For the text-containing cell, return its midpoint in (X, Y) coordinate format. 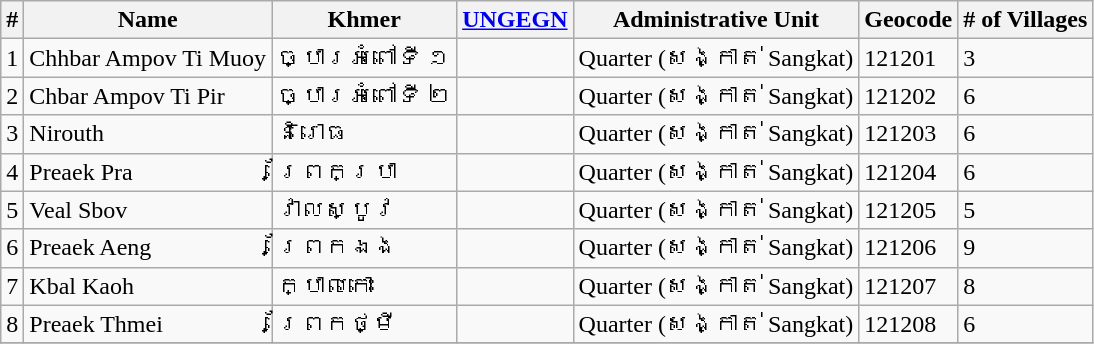
7 (12, 286)
121202 (908, 96)
និរោធ (364, 134)
121205 (908, 210)
1 (12, 58)
ក្បាលកោះ (364, 286)
ច្បារអំពៅទី ១ (364, 58)
# of Villages (1026, 20)
វាលស្បូវ (364, 210)
Preaek Aeng (148, 248)
ព្រែកប្រា (364, 172)
Nirouth (148, 134)
Name (148, 20)
Veal Sbov (148, 210)
Administrative Unit (716, 20)
Geocode (908, 20)
Chbar Ampov Ti Pir (148, 96)
Preaek Thmei (148, 324)
Khmer (364, 20)
UNGEGN (515, 20)
Kbal Kaoh (148, 286)
# (12, 20)
9 (1026, 248)
Chhbar Ampov Ti Muoy (148, 58)
121208 (908, 324)
ព្រែកឯង (364, 248)
121206 (908, 248)
121207 (908, 286)
ច្បារអំពៅទី ២ (364, 96)
121203 (908, 134)
121201 (908, 58)
Preaek Pra (148, 172)
121204 (908, 172)
ព្រែកថ្មី (364, 324)
4 (12, 172)
2 (12, 96)
